From the cell containing the given text, extract its center point as (x, y) coordinate. 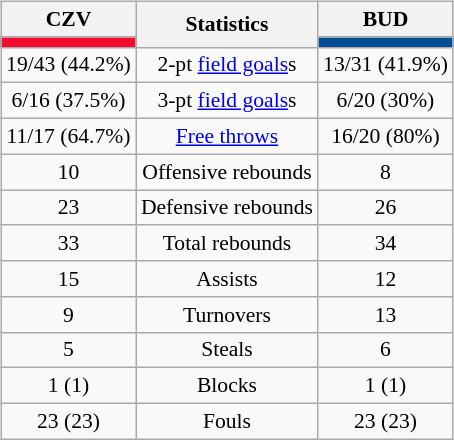
6/16 (37.5%) (68, 101)
8 (386, 172)
23 (68, 208)
15 (68, 279)
Turnovers (227, 314)
26 (386, 208)
13/31 (41.9%) (386, 65)
3-pt field goalss (227, 101)
16/20 (80%) (386, 136)
5 (68, 350)
10 (68, 172)
Assists (227, 279)
Blocks (227, 386)
Fouls (227, 421)
2-pt field goalss (227, 65)
6/20 (30%) (386, 101)
Offensive rebounds (227, 172)
6 (386, 350)
Free throws (227, 136)
34 (386, 243)
Statistics (227, 24)
19/43 (44.2%) (68, 65)
Defensive rebounds (227, 208)
12 (386, 279)
Steals (227, 350)
BUD (386, 19)
11/17 (64.7%) (68, 136)
9 (68, 314)
13 (386, 314)
33 (68, 243)
CZV (68, 19)
Total rebounds (227, 243)
